Search for the cell housing the specified text and yield its (X, Y) center coordinate. 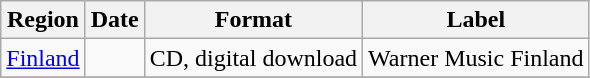
Format (253, 20)
Finland (43, 58)
Date (114, 20)
Label (476, 20)
Region (43, 20)
Warner Music Finland (476, 58)
CD, digital download (253, 58)
